Output the (X, Y) coordinate of the center of the cell containing the given text.  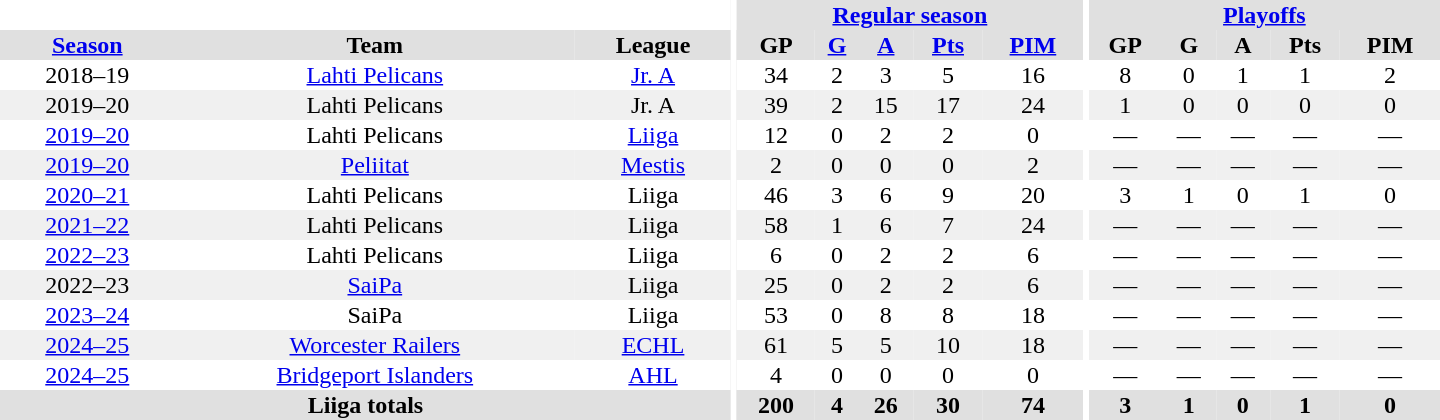
200 (776, 405)
7 (948, 225)
Liiga totals (366, 405)
2018–19 (88, 75)
15 (886, 105)
30 (948, 405)
Team (376, 45)
AHL (653, 375)
26 (886, 405)
61 (776, 345)
58 (776, 225)
League (653, 45)
9 (948, 195)
46 (776, 195)
2021–22 (88, 225)
Playoffs (1264, 15)
25 (776, 285)
39 (776, 105)
17 (948, 105)
Season (88, 45)
16 (1033, 75)
12 (776, 135)
2020–21 (88, 195)
ECHL (653, 345)
20 (1033, 195)
34 (776, 75)
Worcester Railers (376, 345)
Peliitat (376, 165)
Regular season (910, 15)
74 (1033, 405)
10 (948, 345)
Bridgeport Islanders (376, 375)
2023–24 (88, 315)
Mestis (653, 165)
53 (776, 315)
